Find where the given text appears and provide that cell's center as (X, Y) coordinate. 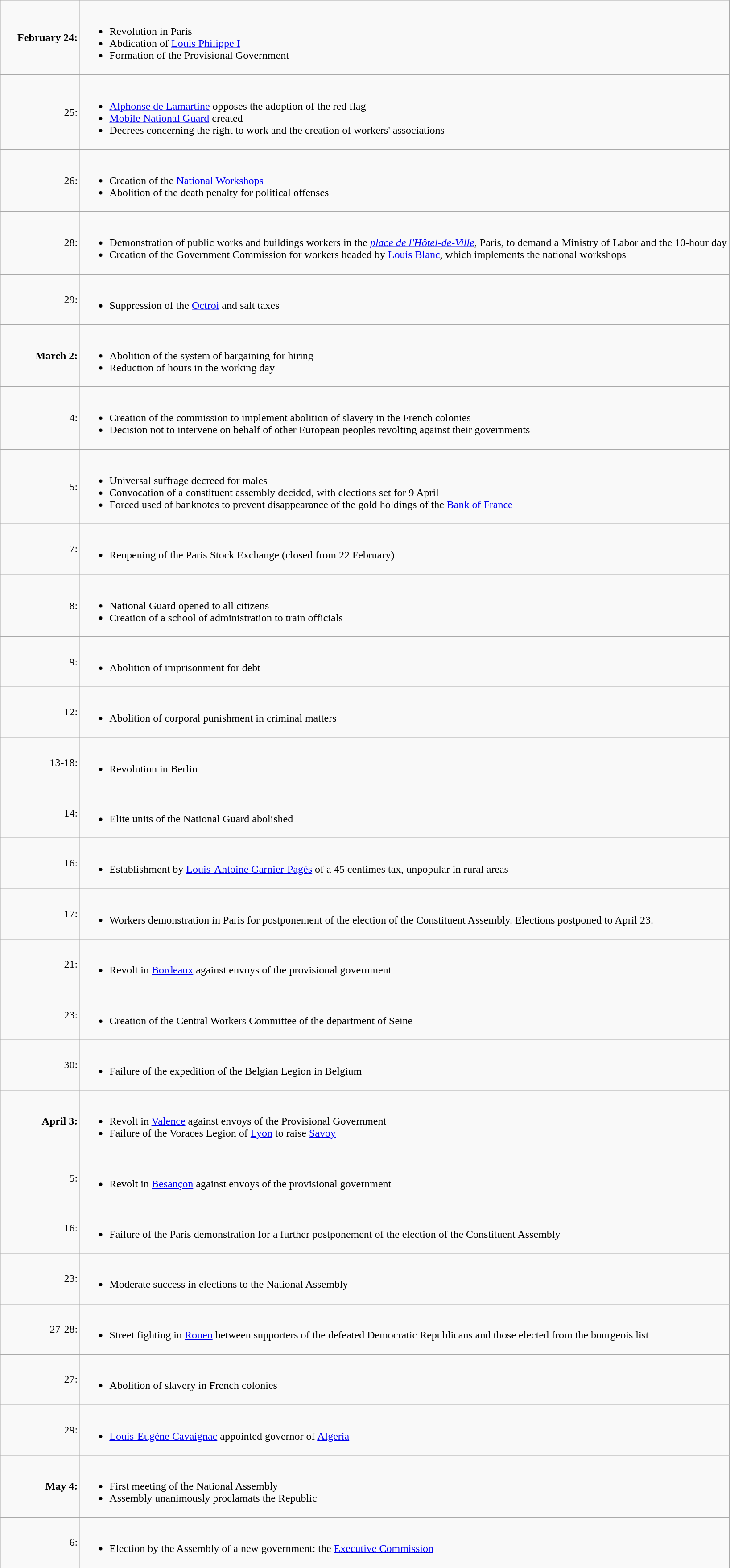
4: (40, 418)
21: (40, 965)
27-28: (40, 1329)
Creation of the Central Workers Committee of the department of Seine (405, 1014)
Abolition of corporal punishment in criminal matters (405, 712)
Workers demonstration in Paris for postponement of the election of the Constituent Assembly. Elections postponed to April 23. (405, 914)
Abolition of the system of bargaining for hiringReduction of hours in the working day (405, 356)
April 3: (40, 1121)
25: (40, 112)
Revolt in Valence against envoys of the Provisional GovernmentFailure of the Voraces Legion of Lyon to raise Savoy (405, 1121)
6: (40, 1542)
Failure of the Paris demonstration for a further postponement of the election of the Constituent Assembly (405, 1228)
Revolt in Bordeaux against envoys of the provisional government (405, 965)
Street fighting in Rouen between supporters of the defeated Democratic Republicans and those elected from the bourgeois list (405, 1329)
7: (40, 549)
First meeting of the National AssemblyAssembly unanimously proclamats the Republic (405, 1486)
March 2: (40, 356)
Elite units of the National Guard abolished (405, 813)
9: (40, 661)
12: (40, 712)
Failure of the expedition of the Belgian Legion in Belgium (405, 1065)
National Guard opened to all citizensCreation of a school of administration to train officials (405, 605)
Reopening of the Paris Stock Exchange (closed from 22 February) (405, 549)
Revolt in Besançon against envoys of the provisional government (405, 1178)
27: (40, 1379)
Abolition of imprisonment for debt (405, 661)
Louis-Eugène Cavaignac appointed governor of Algeria (405, 1430)
8: (40, 605)
Creation of the National WorkshopsAbolition of the death penalty for political offenses (405, 181)
Revolution in Berlin (405, 762)
Establishment by Louis-Antoine Garnier-Pagès of a 45 centimes tax, unpopular in rural areas (405, 864)
February 24: (40, 37)
28: (40, 243)
30: (40, 1065)
Election by the Assembly of a new government: the Executive Commission (405, 1542)
Revolution in ParisAbdication of Louis Philippe IFormation of the Provisional Government (405, 37)
May 4: (40, 1486)
Suppression of the Octroi and salt taxes (405, 300)
17: (40, 914)
13-18: (40, 762)
26: (40, 181)
Abolition of slavery in French colonies (405, 1379)
14: (40, 813)
Moderate success in elections to the National Assembly (405, 1278)
